Determine the [X, Y] coordinate at the center of the cell enclosing the given text.  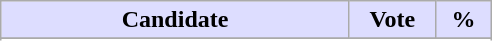
Vote [392, 20]
Candidate [176, 20]
% [463, 20]
